Provide the [X, Y] coordinate of the cell's center where the given text is located.  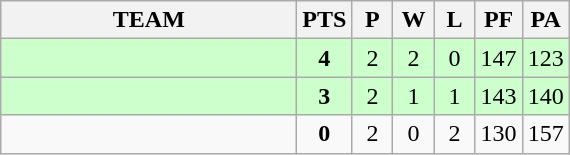
130 [498, 134]
PA [546, 20]
147 [498, 58]
TEAM [149, 20]
P [372, 20]
PTS [324, 20]
W [414, 20]
4 [324, 58]
PF [498, 20]
143 [498, 96]
123 [546, 58]
157 [546, 134]
140 [546, 96]
3 [324, 96]
L [454, 20]
